Provide the [X, Y] coordinate of the cell's center where the given text is located.  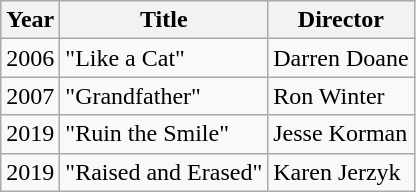
Year [30, 20]
Jesse Korman [341, 134]
Ron Winter [341, 96]
Karen Jerzyk [341, 172]
"Raised and Erased" [164, 172]
"Ruin the Smile" [164, 134]
Darren Doane [341, 58]
"Grandfather" [164, 96]
"Like a Cat" [164, 58]
Title [164, 20]
2007 [30, 96]
Director [341, 20]
2006 [30, 58]
